Detect which cell encompasses the target text, then output its (x, y) center coordinate. 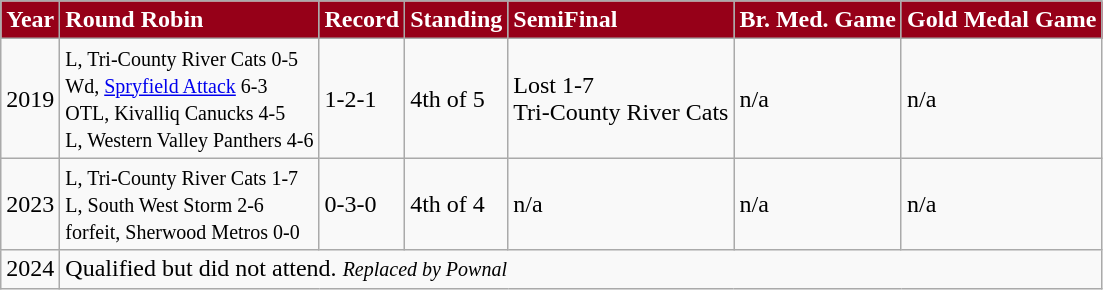
Gold Medal Game (1001, 20)
Year (30, 20)
Standing (456, 20)
Qualified but did not attend. Replaced by Pownal (581, 269)
Lost 1-7 Tri-County River Cats (621, 98)
L, Tri-County River Cats 0-5Wd, Spryfield Attack 6-3OTL, Kivalliq Canucks 4-5L, Western Valley Panthers 4-6 (190, 98)
0-3-0 (362, 204)
2019 (30, 98)
L, Tri-County River Cats 1-7L, South West Storm 2-6forfeit, Sherwood Metros 0-0 (190, 204)
2023 (30, 204)
Record (362, 20)
1-2-1 (362, 98)
4th of 5 (456, 98)
Br. Med. Game (818, 20)
Round Robin (190, 20)
SemiFinal (621, 20)
4th of 4 (456, 204)
2024 (30, 269)
